Determine the [X, Y] coordinate at the center of the cell enclosing the given text.  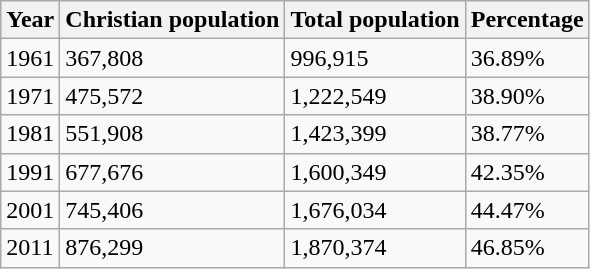
876,299 [172, 248]
475,572 [172, 96]
46.85% [527, 248]
745,406 [172, 210]
1,423,399 [375, 134]
Year [30, 20]
1991 [30, 172]
38.77% [527, 134]
1971 [30, 96]
38.90% [527, 96]
2001 [30, 210]
Total population [375, 20]
1,600,349 [375, 172]
Christian population [172, 20]
1,870,374 [375, 248]
36.89% [527, 58]
677,676 [172, 172]
1,222,549 [375, 96]
42.35% [527, 172]
1981 [30, 134]
Percentage [527, 20]
367,808 [172, 58]
996,915 [375, 58]
1961 [30, 58]
551,908 [172, 134]
1,676,034 [375, 210]
2011 [30, 248]
44.47% [527, 210]
